Search for the cell housing the specified text and yield its [X, Y] center coordinate. 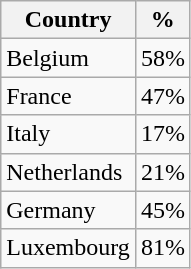
45% [162, 210]
% [162, 20]
France [68, 96]
17% [162, 134]
Germany [68, 210]
Luxembourg [68, 248]
21% [162, 172]
Netherlands [68, 172]
58% [162, 58]
Country [68, 20]
81% [162, 248]
47% [162, 96]
Belgium [68, 58]
Italy [68, 134]
